Find where the given text appears and provide that cell's center as (X, Y) coordinate. 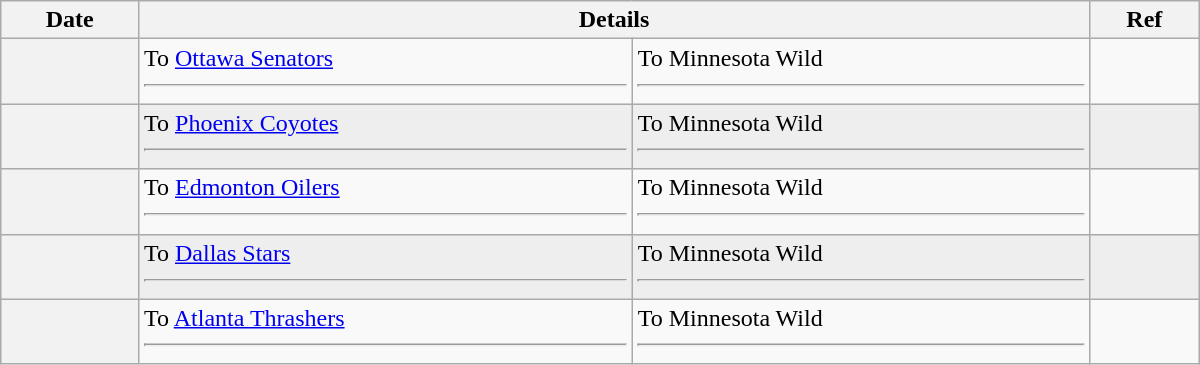
To Edmonton Oilers (386, 202)
Date (70, 20)
To Ottawa Senators (386, 72)
Ref (1144, 20)
To Dallas Stars (386, 266)
To Atlanta Thrashers (386, 332)
To Phoenix Coyotes (386, 136)
Details (614, 20)
